Capture the cell that displays the provided text and extract its (X, Y) central coordinate. 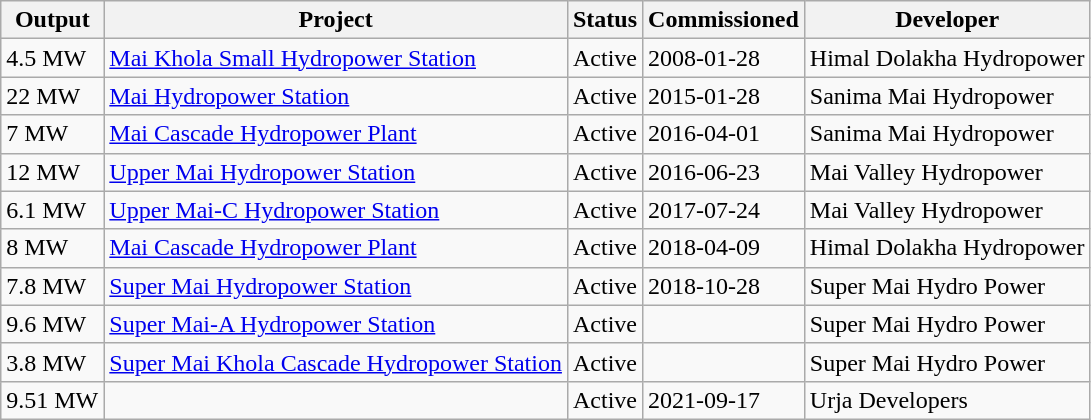
2008-01-28 (724, 58)
Super Mai Hydropower Station (336, 286)
Mai Hydropower Station (336, 96)
6.1 MW (52, 210)
Developer (947, 20)
Project (336, 20)
7.8 MW (52, 286)
2017-07-24 (724, 210)
12 MW (52, 172)
9.51 MW (52, 400)
2015-01-28 (724, 96)
4.5 MW (52, 58)
Super Mai Khola Cascade Hydropower Station (336, 362)
Commissioned (724, 20)
Upper Mai-C Hydropower Station (336, 210)
Upper Mai Hydropower Station (336, 172)
8 MW (52, 248)
3.8 MW (52, 362)
9.6 MW (52, 324)
Status (604, 20)
2021-09-17 (724, 400)
2018-04-09 (724, 248)
2016-06-23 (724, 172)
22 MW (52, 96)
Output (52, 20)
2016-04-01 (724, 134)
Super Mai-A Hydropower Station (336, 324)
7 MW (52, 134)
Urja Developers (947, 400)
2018-10-28 (724, 286)
Mai Khola Small Hydropower Station (336, 58)
